Locate the cell with the specified text and output its [X, Y] center coordinate. 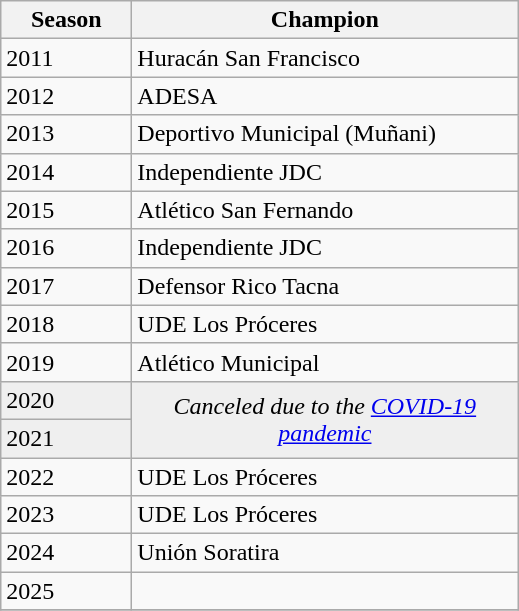
2022 [66, 477]
Canceled due to the COVID-19 pandemic [325, 419]
2012 [66, 96]
2014 [66, 172]
Unión Soratira [325, 553]
2015 [66, 210]
2018 [66, 324]
Defensor Rico Tacna [325, 286]
Season [66, 20]
Champion [325, 20]
Atlético Municipal [325, 362]
2025 [66, 591]
2011 [66, 58]
2013 [66, 134]
Huracán San Francisco [325, 58]
2024 [66, 553]
ADESA [325, 96]
2020 [66, 400]
2017 [66, 286]
2019 [66, 362]
2021 [66, 438]
2016 [66, 248]
2023 [66, 515]
Deportivo Municipal (Muñani) [325, 134]
Atlético San Fernando [325, 210]
